Locate the cell with the specified text and output its [X, Y] center coordinate. 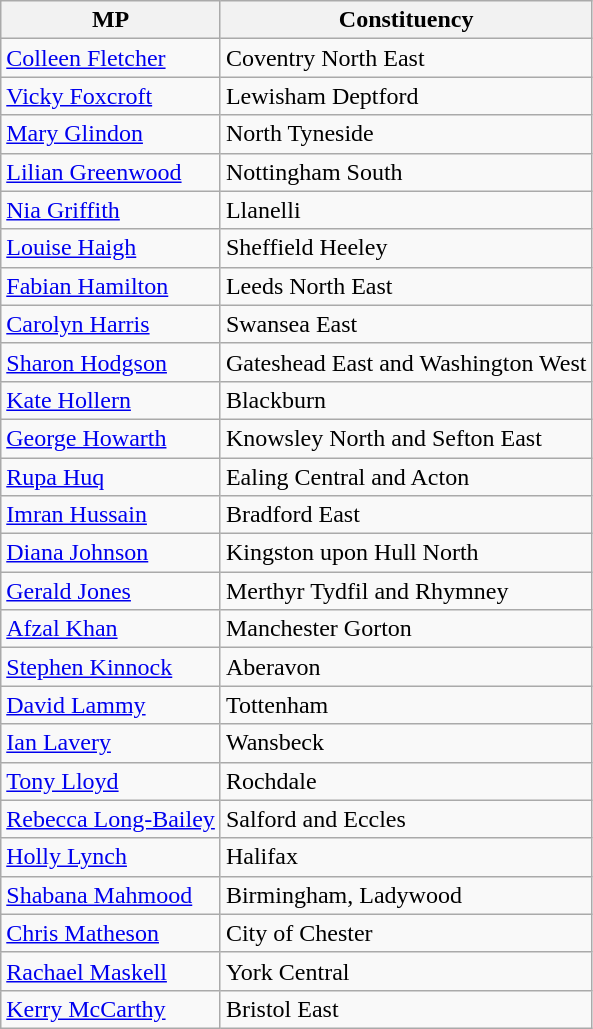
Imran Hussain [111, 515]
Mary Glindon [111, 134]
Chris Matheson [111, 933]
Wansbeck [406, 743]
Kate Hollern [111, 400]
Birmingham, Ladywood [406, 895]
Kingston upon Hull North [406, 553]
Carolyn Harris [111, 324]
MP [111, 20]
Louise Haigh [111, 248]
Tottenham [406, 705]
Sharon Hodgson [111, 362]
Sheffield Heeley [406, 248]
Llanelli [406, 210]
Vicky Foxcroft [111, 96]
Rupa Huq [111, 477]
Afzal Khan [111, 629]
Constituency [406, 20]
George Howarth [111, 438]
Diana Johnson [111, 553]
Colleen Fletcher [111, 58]
Salford and Eccles [406, 819]
York Central [406, 971]
Rochdale [406, 781]
Swansea East [406, 324]
Rebecca Long-Bailey [111, 819]
Coventry North East [406, 58]
Knowsley North and Sefton East [406, 438]
Merthyr Tydfil and Rhymney [406, 591]
Lilian Greenwood [111, 172]
North Tyneside [406, 134]
Rachael Maskell [111, 971]
Ealing Central and Acton [406, 477]
Leeds North East [406, 286]
Ian Lavery [111, 743]
David Lammy [111, 705]
Stephen Kinnock [111, 667]
Kerry McCarthy [111, 1009]
Gerald Jones [111, 591]
Nottingham South [406, 172]
Aberavon [406, 667]
Gateshead East and Washington West [406, 362]
Shabana Mahmood [111, 895]
Blackburn [406, 400]
Halifax [406, 857]
Bradford East [406, 515]
City of Chester [406, 933]
Tony Lloyd [111, 781]
Fabian Hamilton [111, 286]
Nia Griffith [111, 210]
Holly Lynch [111, 857]
Lewisham Deptford [406, 96]
Bristol East [406, 1009]
Manchester Gorton [406, 629]
